Scan for the cell matching the given text and deliver its (x, y) coordinate at center. 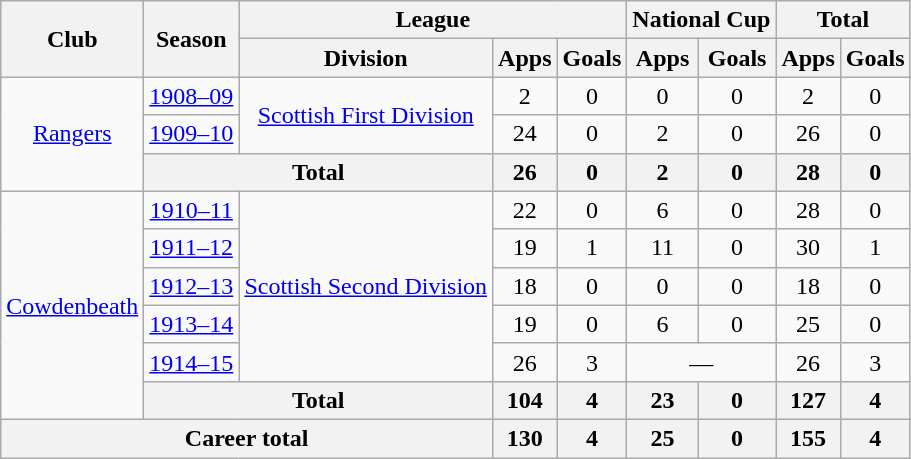
Rangers (72, 134)
1913–14 (192, 324)
130 (525, 438)
1908–09 (192, 96)
Club (72, 39)
11 (663, 248)
— (702, 362)
127 (808, 400)
1909–10 (192, 134)
1910–11 (192, 210)
1914–15 (192, 362)
1912–13 (192, 286)
24 (525, 134)
30 (808, 248)
23 (663, 400)
155 (808, 438)
22 (525, 210)
Scottish First Division (366, 115)
League (433, 20)
Scottish Second Division (366, 286)
Division (366, 58)
National Cup (702, 20)
104 (525, 400)
Cowdenbeath (72, 305)
1911–12 (192, 248)
Career total (247, 438)
Season (192, 39)
